Detect which cell encompasses the target text, then output its (X, Y) center coordinate. 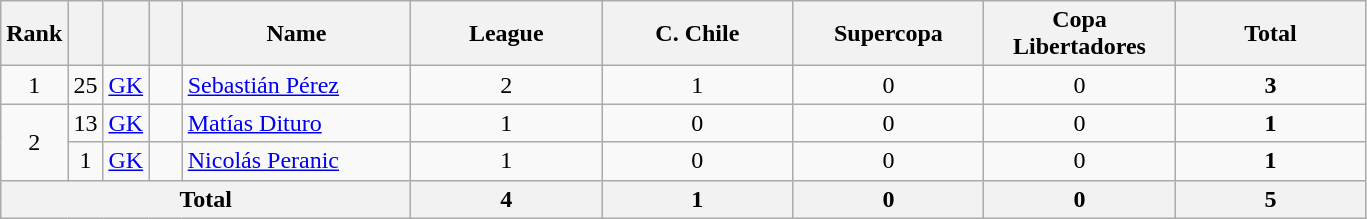
Sebastián Pérez (296, 85)
League (506, 34)
3 (1270, 85)
4 (506, 199)
Rank (34, 34)
Nicolás Peranic (296, 161)
13 (86, 123)
CopaLibertadores (1080, 34)
C. Chile (698, 34)
Supercopa (888, 34)
5 (1270, 199)
25 (86, 85)
Name (296, 34)
Matías Dituro (296, 123)
